For the text-containing cell, return its midpoint in [x, y] coordinate format. 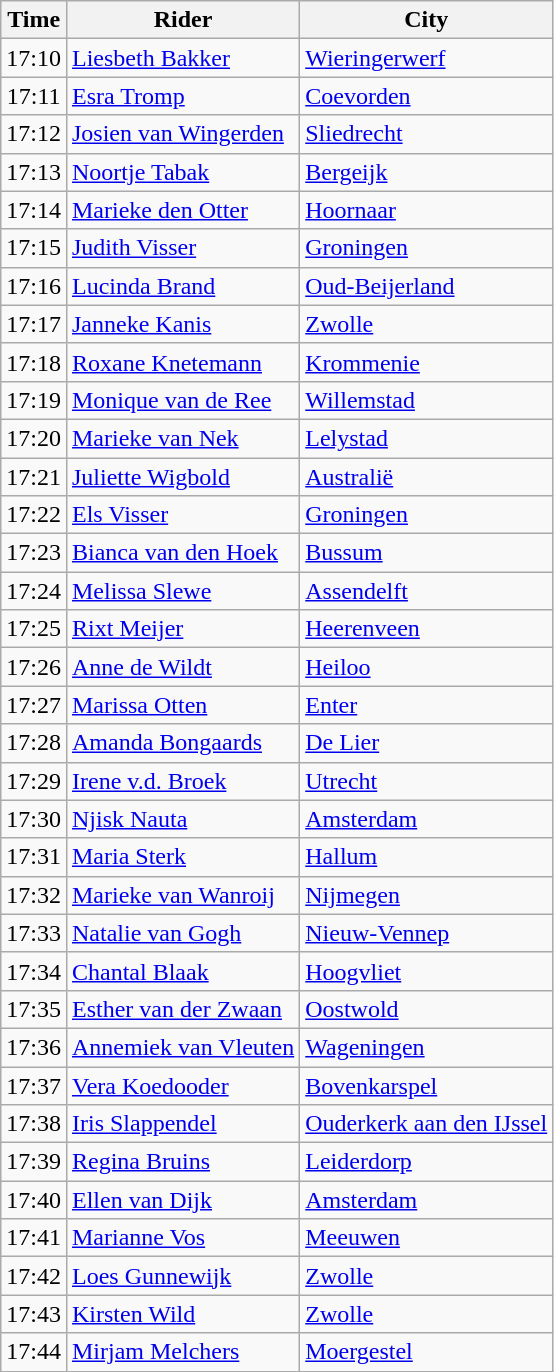
17:28 [34, 743]
17:44 [34, 1352]
17:36 [34, 1047]
17:16 [34, 286]
17:18 [34, 362]
Ouderkerk aan den IJssel [426, 1124]
17:37 [34, 1085]
17:11 [34, 96]
Iris Slappendel [182, 1124]
17:30 [34, 819]
Marieke van Wanroij [182, 895]
17:39 [34, 1162]
Melissa Slewe [182, 591]
17:42 [34, 1276]
Australië [426, 477]
Annemiek van Vleuten [182, 1047]
Wieringerwerf [426, 58]
17:21 [34, 477]
Marieke van Nek [182, 438]
17:31 [34, 857]
17:14 [34, 210]
17:41 [34, 1238]
Rider [182, 20]
Enter [426, 705]
Oostwold [426, 1009]
Hoogvliet [426, 971]
Lelystad [426, 438]
Noortje Tabak [182, 172]
Esther van der Zwaan [182, 1009]
City [426, 20]
17:12 [34, 134]
De Lier [426, 743]
Krommenie [426, 362]
Vera Koedooder [182, 1085]
Marianne Vos [182, 1238]
Juliette Wigbold [182, 477]
Anne de Wildt [182, 667]
Bovenkarspel [426, 1085]
17:15 [34, 248]
Els Visser [182, 515]
Oud-Beijerland [426, 286]
Bussum [426, 553]
17:23 [34, 553]
Marieke den Otter [182, 210]
Esra Tromp [182, 96]
Sliedrecht [426, 134]
Hoornaar [426, 210]
Regina Bruins [182, 1162]
Ellen van Dijk [182, 1200]
17:17 [34, 324]
17:38 [34, 1124]
17:26 [34, 667]
17:33 [34, 933]
17:40 [34, 1200]
17:20 [34, 438]
17:43 [34, 1314]
Amanda Bongaards [182, 743]
Meeuwen [426, 1238]
Heerenveen [426, 629]
17:13 [34, 172]
17:35 [34, 1009]
17:22 [34, 515]
Coevorden [426, 96]
Natalie van Gogh [182, 933]
Janneke Kanis [182, 324]
Nieuw-Vennep [426, 933]
Utrecht [426, 781]
Wageningen [426, 1047]
Maria Sterk [182, 857]
Assendelft [426, 591]
17:29 [34, 781]
17:19 [34, 400]
Bianca van den Hoek [182, 553]
Roxane Knetemann [182, 362]
17:10 [34, 58]
17:34 [34, 971]
17:27 [34, 705]
Kirsten Wild [182, 1314]
17:25 [34, 629]
17:24 [34, 591]
Time [34, 20]
Lucinda Brand [182, 286]
Leiderdorp [426, 1162]
Josien van Wingerden [182, 134]
Marissa Otten [182, 705]
Bergeijk [426, 172]
Liesbeth Bakker [182, 58]
Loes Gunnewijk [182, 1276]
Judith Visser [182, 248]
Chantal Blaak [182, 971]
Irene v.d. Broek [182, 781]
Mirjam Melchers [182, 1352]
Heiloo [426, 667]
Nijmegen [426, 895]
Njisk Nauta [182, 819]
Hallum [426, 857]
Moergestel [426, 1352]
Rixt Meijer [182, 629]
Willemstad [426, 400]
Monique van de Ree [182, 400]
17:32 [34, 895]
